Output the (X, Y) coordinate of the center of the cell containing the given text.  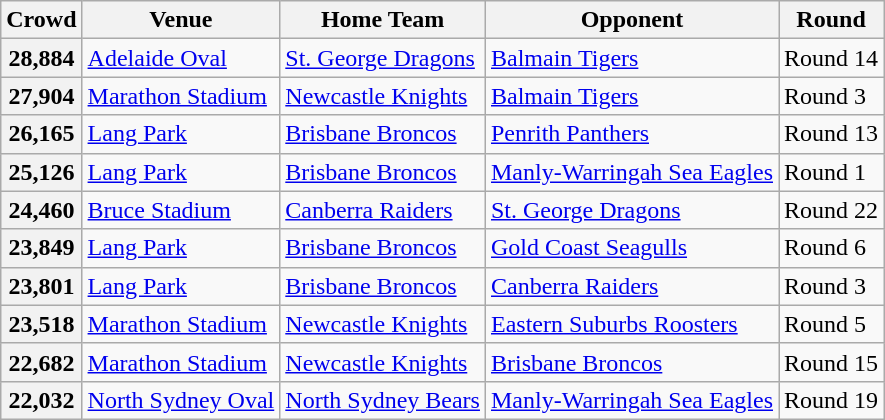
Round 14 (832, 58)
North Sydney Oval (181, 400)
Round 13 (832, 134)
Adelaide Oval (181, 58)
Round 15 (832, 362)
North Sydney Bears (383, 400)
22,682 (42, 362)
Home Team (383, 20)
Bruce Stadium (181, 210)
Round 1 (832, 172)
Gold Coast Seagulls (632, 248)
Round 6 (832, 248)
Round (832, 20)
Round 22 (832, 210)
25,126 (42, 172)
Opponent (632, 20)
26,165 (42, 134)
23,849 (42, 248)
23,518 (42, 324)
Venue (181, 20)
27,904 (42, 96)
Round 5 (832, 324)
Penrith Panthers (632, 134)
Eastern Suburbs Roosters (632, 324)
28,884 (42, 58)
23,801 (42, 286)
Round 19 (832, 400)
24,460 (42, 210)
22,032 (42, 400)
Crowd (42, 20)
